Locate the cell with the specified text and output its (X, Y) center coordinate. 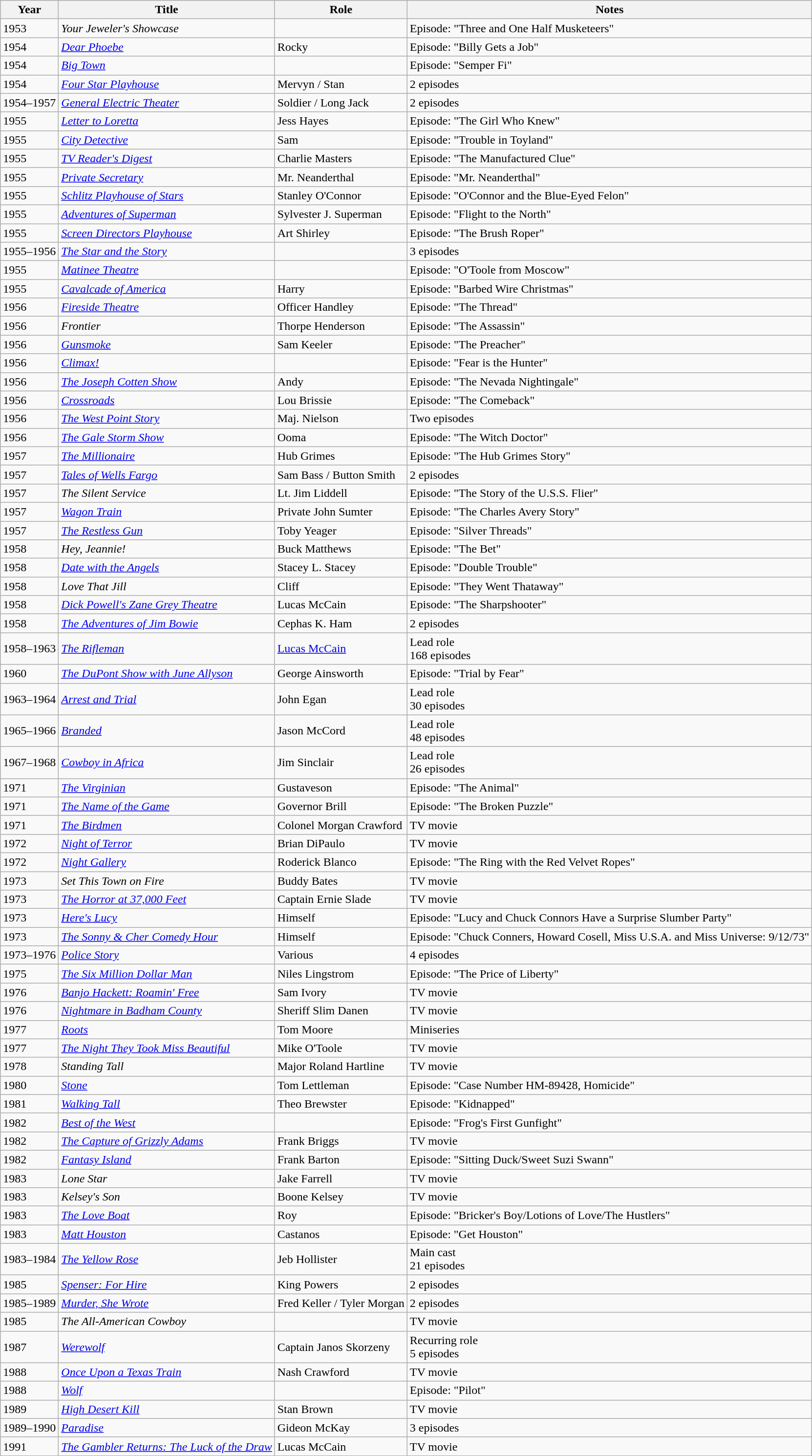
Sheriff Slim Danen (341, 1011)
1953 (29, 28)
Castanos (341, 1234)
Lead role30 episodes (610, 699)
1975 (29, 974)
Tom Lettleman (341, 1085)
The Gale Storm Show (167, 437)
Episode: "The Animal" (610, 788)
Year (29, 10)
1963–1964 (29, 699)
City Detective (167, 140)
Colonel Morgan Crawford (341, 825)
Episode: "O'Connor and the Blue-Eyed Felon" (610, 195)
The Night They Took Miss Beautiful (167, 1048)
The Yellow Rose (167, 1260)
1989 (29, 1409)
Episode: "Case Number HM-89428, Homicide" (610, 1085)
Frank Briggs (341, 1141)
Episode: "The Brush Roper" (610, 233)
1985–1989 (29, 1303)
Episode: "Sitting Duck/Sweet Suzi Swann" (610, 1159)
Matt Houston (167, 1234)
Cliff (341, 586)
Episode: "Double Trouble" (610, 568)
Arrest and Trial (167, 699)
Werewolf (167, 1347)
Episode: "Kidnapped" (610, 1104)
Gideon McKay (341, 1428)
1978 (29, 1067)
Niles Lingstrom (341, 974)
Lone Star (167, 1178)
Art Shirley (341, 233)
Dear Phoebe (167, 47)
The Millionaire (167, 456)
Spenser: For Hire (167, 1285)
Major Roland Hartline (341, 1067)
The Name of the Game (167, 806)
Roy (341, 1216)
Climax! (167, 363)
Episode: "Three and One Half Musketeers" (610, 28)
The West Point Story (167, 419)
Mr. Neanderthal (341, 177)
Walking Tall (167, 1104)
Two episodes (610, 419)
Sam (341, 140)
Screen Directors Playhouse (167, 233)
1983–1984 (29, 1260)
Letter to Loretta (167, 121)
Cowboy in Africa (167, 762)
Tom Moore (341, 1029)
Episode: "The Charles Avery Story" (610, 512)
Cephas K. Ham (341, 623)
Episode: "Chuck Conners, Howard Cosell, Miss U.S.A. and Miss Universe: 9/12/73" (610, 937)
Episode: "Pilot" (610, 1391)
Brian DiPaulo (341, 843)
High Desert Kill (167, 1409)
Jess Hayes (341, 121)
Frank Barton (341, 1159)
Roots (167, 1029)
The Capture of Grizzly Adams (167, 1141)
The Restless Gun (167, 530)
Night of Terror (167, 843)
1991 (29, 1446)
Matinee Theatre (167, 270)
Hub Grimes (341, 456)
Episode: "The Witch Doctor" (610, 437)
Governor Brill (341, 806)
Here's Lucy (167, 918)
TV Reader's Digest (167, 158)
Cavalcade of America (167, 289)
Episode: "The Thread" (610, 307)
Episode: "The Bet" (610, 549)
Paradise (167, 1428)
The Adventures of Jim Bowie (167, 623)
Date with the Angels (167, 568)
Hey, Jeannie! (167, 549)
Episode: "The Assassin" (610, 326)
Episode: "The Girl Who Knew" (610, 121)
Jim Sinclair (341, 762)
Notes (610, 10)
Dick Powell's Zane Grey Theatre (167, 605)
Crossroads (167, 400)
1989–1990 (29, 1428)
The Joseph Cotten Show (167, 382)
Your Jeweler's Showcase (167, 28)
Tales of Wells Fargo (167, 474)
1973–1976 (29, 955)
Harry (341, 289)
Episode: "Semper Fi" (610, 65)
The Virginian (167, 788)
Roderick Blanco (341, 862)
Episode: "The Sharpshooter" (610, 605)
1958–1963 (29, 649)
Love That Jill (167, 586)
Sylvester J. Superman (341, 214)
Murder, She Wrote (167, 1303)
Sam Bass / Button Smith (341, 474)
Fireside Theatre (167, 307)
Episode: "They Went Thataway" (610, 586)
Wolf (167, 1391)
Jason McCord (341, 731)
Episode: "The Ring with the Red Velvet Ropes" (610, 862)
Episode: "The Manufactured Clue" (610, 158)
Nightmare in Badham County (167, 1011)
The Love Boat (167, 1216)
King Powers (341, 1285)
Stan Brown (341, 1409)
Episode: "The Price of Liberty" (610, 974)
Adventures of Superman (167, 214)
1965–1966 (29, 731)
Maj. Nielson (341, 419)
The Horror at 37,000 Feet (167, 899)
Episode: "Fear is the Hunter" (610, 363)
Banjo Hackett: Roamin' Free (167, 992)
Lead role26 episodes (610, 762)
Ooma (341, 437)
Sam Ivory (341, 992)
Nash Crawford (341, 1372)
Fred Keller / Tyler Morgan (341, 1303)
Charlie Masters (341, 158)
Episode: "Lucy and Chuck Connors Have a Surprise Slumber Party" (610, 918)
Jake Farrell (341, 1178)
Best of the West (167, 1122)
Wagon Train (167, 512)
Episode: "Get Houston" (610, 1234)
Episode: "The Hub Grimes Story" (610, 456)
Boone Kelsey (341, 1197)
The Star and the Story (167, 252)
Stacey L. Stacey (341, 568)
Standing Tall (167, 1067)
Big Town (167, 65)
Frontier (167, 326)
Private Secretary (167, 177)
Main cast21 episodes (610, 1260)
Soldier / Long Jack (341, 103)
The Gambler Returns: The Luck of the Draw (167, 1446)
John Egan (341, 699)
Episode: "The Comeback" (610, 400)
Lead role48 episodes (610, 731)
Sam Keeler (341, 344)
Toby Yeager (341, 530)
Episode: "The Story of the U.S.S. Flier" (610, 493)
The Six Million Dollar Man (167, 974)
Mike O'Toole (341, 1048)
Various (341, 955)
Jeb Hollister (341, 1260)
Miniseries (610, 1029)
Episode: "The Nevada Nightingale" (610, 382)
Private John Sumter (341, 512)
Stone (167, 1085)
4 episodes (610, 955)
Lead role168 episodes (610, 649)
Gustaveson (341, 788)
Buck Matthews (341, 549)
Episode: "Trial by Fear" (610, 674)
The Birdmen (167, 825)
Episode: "Flight to the North" (610, 214)
General Electric Theater (167, 103)
1954–1957 (29, 103)
Episode: "The Preacher" (610, 344)
Captain Janos Skorzeny (341, 1347)
Schlitz Playhouse of Stars (167, 195)
1981 (29, 1104)
The Sonny & Cher Comedy Hour (167, 937)
Stanley O'Connor (341, 195)
Rocky (341, 47)
Once Upon a Texas Train (167, 1372)
The DuPont Show with June Allyson (167, 674)
Captain Ernie Slade (341, 899)
Episode: "Billy Gets a Job" (610, 47)
Recurring role5 episodes (610, 1347)
Night Gallery (167, 862)
1980 (29, 1085)
Title (167, 10)
Four Star Playhouse (167, 84)
Fantasy Island (167, 1159)
Episode: "The Broken Puzzle" (610, 806)
Lt. Jim Liddell (341, 493)
Police Story (167, 955)
1967–1968 (29, 762)
Episode: "Mr. Neanderthal" (610, 177)
Set This Town on Fire (167, 881)
Theo Brewster (341, 1104)
The Silent Service (167, 493)
The Rifleman (167, 649)
Officer Handley (341, 307)
Episode: "Silver Threads" (610, 530)
Buddy Bates (341, 881)
Branded (167, 731)
Episode: "Barbed Wire Christmas" (610, 289)
Andy (341, 382)
Mervyn / Stan (341, 84)
Episode: "Bricker's Boy/Lotions of Love/The Hustlers" (610, 1216)
George Ainsworth (341, 674)
The All-American Cowboy (167, 1322)
1960 (29, 674)
Episode: "O'Toole from Moscow" (610, 270)
1955–1956 (29, 252)
1987 (29, 1347)
Lou Brissie (341, 400)
Gunsmoke (167, 344)
Kelsey's Son (167, 1197)
Episode: "Trouble in Toyland" (610, 140)
Thorpe Henderson (341, 326)
Episode: "Frog's First Gunfight" (610, 1122)
Role (341, 10)
